Detect which cell encompasses the target text, then output its [X, Y] center coordinate. 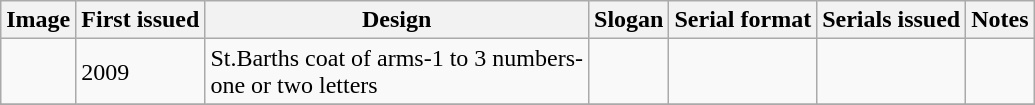
Serial format [743, 20]
Notes [1000, 20]
Slogan [629, 20]
Image [38, 20]
St.Barths coat of arms-1 to 3 numbers-one or two letters [397, 72]
Serials issued [892, 20]
Design [397, 20]
First issued [140, 20]
2009 [140, 72]
